Pinpoint the cell where the given text exists, returning its (X, Y) midpoint coordinate. 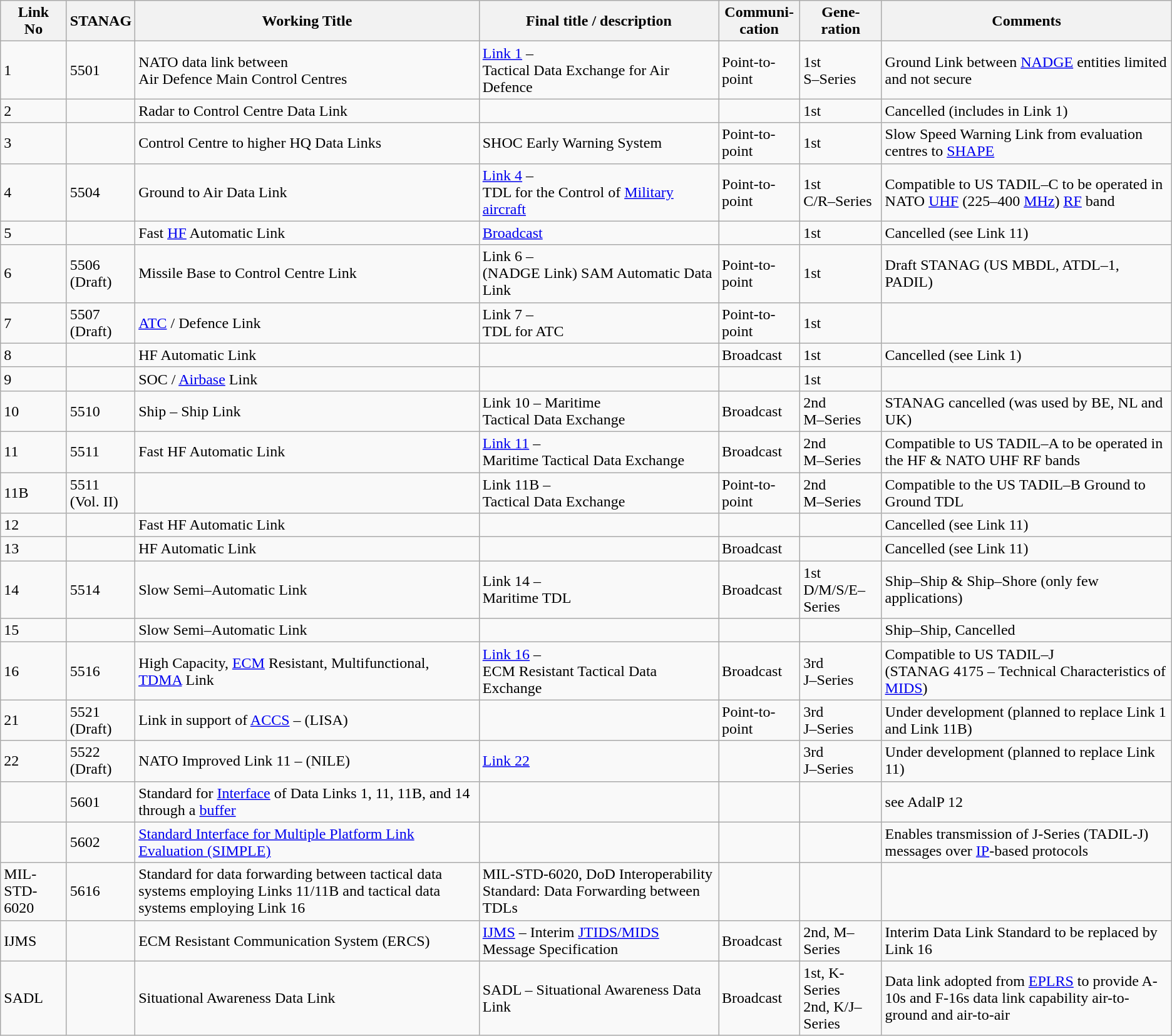
Link No (34, 21)
1 (34, 70)
Gene-ration (841, 21)
16 (34, 671)
Link 7 – TDL for ATC (599, 323)
ECM Resistant Communication System (ERCS) (307, 940)
IJMS – Interim JTIDS/MIDS Message Specification (599, 940)
11 (34, 452)
Working Title (307, 21)
8 (34, 355)
7 (34, 323)
Ground to Air Data Link (307, 192)
14 (34, 590)
SADL – Situational Awareness Data Link (599, 998)
SADL (34, 998)
3 (34, 143)
MIL-STD-6020, DoD Interoperability Standard: Data Forwarding between TDLs (599, 891)
Link 11 – Maritime Tactical Data Exchange (599, 452)
Link 22 (599, 761)
2 (34, 111)
Link 16 – ECM Resistant Tactical Data Exchange (599, 671)
Link 1 – Tactical Data Exchange for Air Defence (599, 70)
5522 (Draft) (100, 761)
SHOC Early Warning System (599, 143)
Cancelled (includes in Link 1) (1027, 111)
4 (34, 192)
Enables transmission of J-Series (TADIL-J) messages over IP-based protocols (1027, 843)
5514 (100, 590)
5511 (100, 452)
NATO Improved Link 11 – (NILE) (307, 761)
Link 6 – (NADGE Link) SAM Automatic Data Link (599, 274)
5616 (100, 891)
11B (34, 492)
1st S–Series (841, 70)
High Capacity, ECM Resistant, Multifunctional, TDMA Link (307, 671)
5507 (Draft) (100, 323)
Control Centre to higher HQ Data Links (307, 143)
SOC / Airbase Link (307, 379)
1st D/M/S/E–Series (841, 590)
Link 4 – TDL for the Control of Military aircraft (599, 192)
Compatible to US TADIL–J (STANAG 4175 – Technical Characteristics of MIDS) (1027, 671)
22 (34, 761)
1st, K-Series 2nd, K/J–Series (841, 998)
Cancelled (see Link 1) (1027, 355)
5516 (100, 671)
Standard for Interface of Data Links 1, 11, 11B, and 14 through a buffer (307, 801)
13 (34, 549)
Ship–Ship, Cancelled (1027, 630)
Compatible to US TADIL–C to be operated in NATO UHF (225–400 MHz) RF band (1027, 192)
2nd, M–Series (841, 940)
Ground Link between NADGE entities limited and not secure (1027, 70)
STANAG (100, 21)
Slow Speed Warning Link from evaluation centres to SHAPE (1027, 143)
Link 11B – Tactical Data Exchange (599, 492)
9 (34, 379)
5504 (100, 192)
IJMS (34, 940)
Under development (planned to replace Link 11) (1027, 761)
Communi- cation (759, 21)
Radar to Control Centre Data Link (307, 111)
Link 10 – Maritime Tactical Data Exchange (599, 411)
MIL-STD-6020 (34, 891)
Data link adopted from EPLRS to provide A-10s and F-16s data link capability air-to-ground and air-to-air (1027, 998)
Situational Awareness Data Link (307, 998)
5601 (100, 801)
Comments (1027, 21)
Link in support of ACCS – (LISA) (307, 720)
21 (34, 720)
5602 (100, 843)
1st C/R–Series (841, 192)
12 (34, 525)
Draft STANAG (US MBDL, ATDL–1, PADIL) (1027, 274)
Missile Base to Control Centre Link (307, 274)
Link 14 –Maritime TDL (599, 590)
Final title / description (599, 21)
5511 (Vol. II) (100, 492)
6 (34, 274)
NATO data link between Air Defence Main Control Centres (307, 70)
Ship – Ship Link (307, 411)
5521 (Draft) (100, 720)
ATC / Defence Link (307, 323)
Compatible to US TADIL–A to be operated in the HF & NATO UHF RF bands (1027, 452)
STANAG cancelled (was used by BE, NL and UK) (1027, 411)
Under development (planned to replace Link 1 and Link 11B) (1027, 720)
Standard for data forwarding between tactical data systems employing Links 11/11B and tactical data systems employing Link 16 (307, 891)
5510 (100, 411)
Interim Data Link Standard to be replaced by Link 16 (1027, 940)
Ship–Ship & Ship–Shore (only few applications) (1027, 590)
5 (34, 233)
Standard Interface for Multiple Platform Link Evaluation (SIMPLE) (307, 843)
10 (34, 411)
5501 (100, 70)
see AdalP 12 (1027, 801)
15 (34, 630)
5506 (Draft) (100, 274)
Compatible to the US TADIL–B Ground to Ground TDL (1027, 492)
